Detect which cell encompasses the target text, then output its (X, Y) center coordinate. 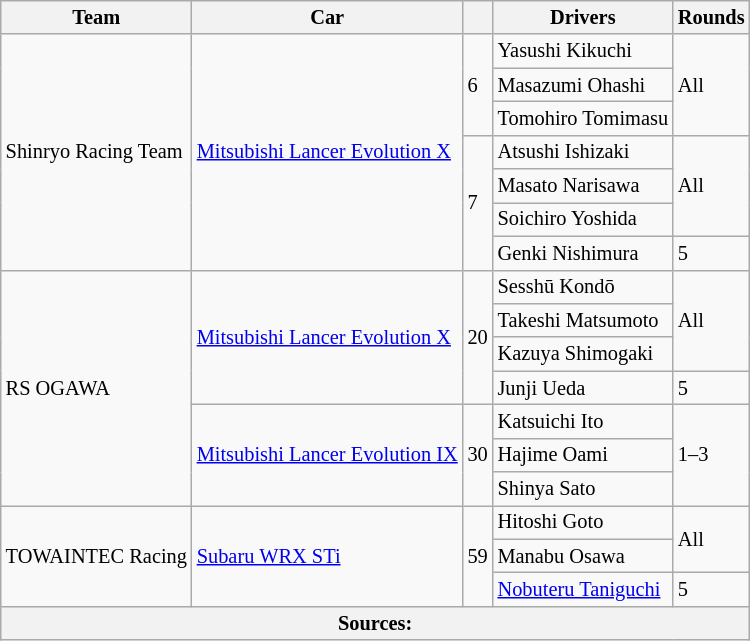
Genki Nishimura (583, 253)
Junji Ueda (583, 388)
6 (478, 84)
Katsuichi Ito (583, 421)
Tomohiro Tomimasu (583, 118)
Takeshi Matsumoto (583, 320)
Mitsubishi Lancer Evolution IX (328, 454)
Shinryo Racing Team (96, 152)
Rounds (712, 17)
Kazuya Shimogaki (583, 354)
Subaru WRX STi (328, 556)
Hajime Oami (583, 455)
TOWAINTEC Racing (96, 556)
1–3 (712, 454)
Masazumi Ohashi (583, 85)
Car (328, 17)
RS OGAWA (96, 388)
Yasushi Kikuchi (583, 51)
Drivers (583, 17)
59 (478, 556)
Nobuteru Taniguchi (583, 589)
Shinya Sato (583, 489)
20 (478, 338)
Hitoshi Goto (583, 522)
30 (478, 454)
Masato Narisawa (583, 186)
Atsushi Ishizaki (583, 152)
Team (96, 17)
Soichiro Yoshida (583, 219)
7 (478, 202)
Sources: (376, 623)
Manabu Osawa (583, 556)
Sesshū Kondō (583, 287)
